For the text-containing cell, return its midpoint in (x, y) coordinate format. 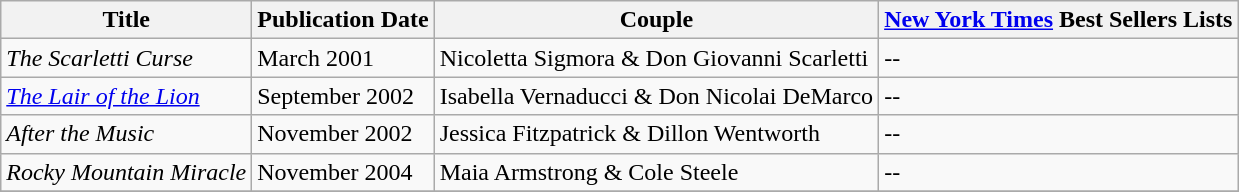
The Lair of the Lion (126, 96)
Jessica Fitzpatrick & Dillon Wentworth (656, 134)
Maia Armstrong & Cole Steele (656, 172)
November 2004 (343, 172)
New York Times Best Sellers Lists (1058, 20)
Title (126, 20)
September 2002 (343, 96)
After the Music (126, 134)
November 2002 (343, 134)
March 2001 (343, 58)
Isabella Vernaducci & Don Nicolai DeMarco (656, 96)
Rocky Mountain Miracle (126, 172)
Nicoletta Sigmora & Don Giovanni Scarletti (656, 58)
Publication Date (343, 20)
Couple (656, 20)
The Scarletti Curse (126, 58)
